Return [x, y] of the center of cell containing provided text 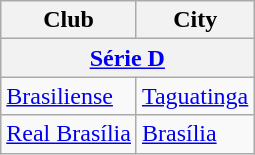
Taguatinga [194, 96]
Brasília [194, 134]
Brasiliense [69, 96]
Club [69, 20]
City [194, 20]
Série D [128, 58]
Real Brasília [69, 134]
